For the text-containing cell, return its midpoint in (X, Y) coordinate format. 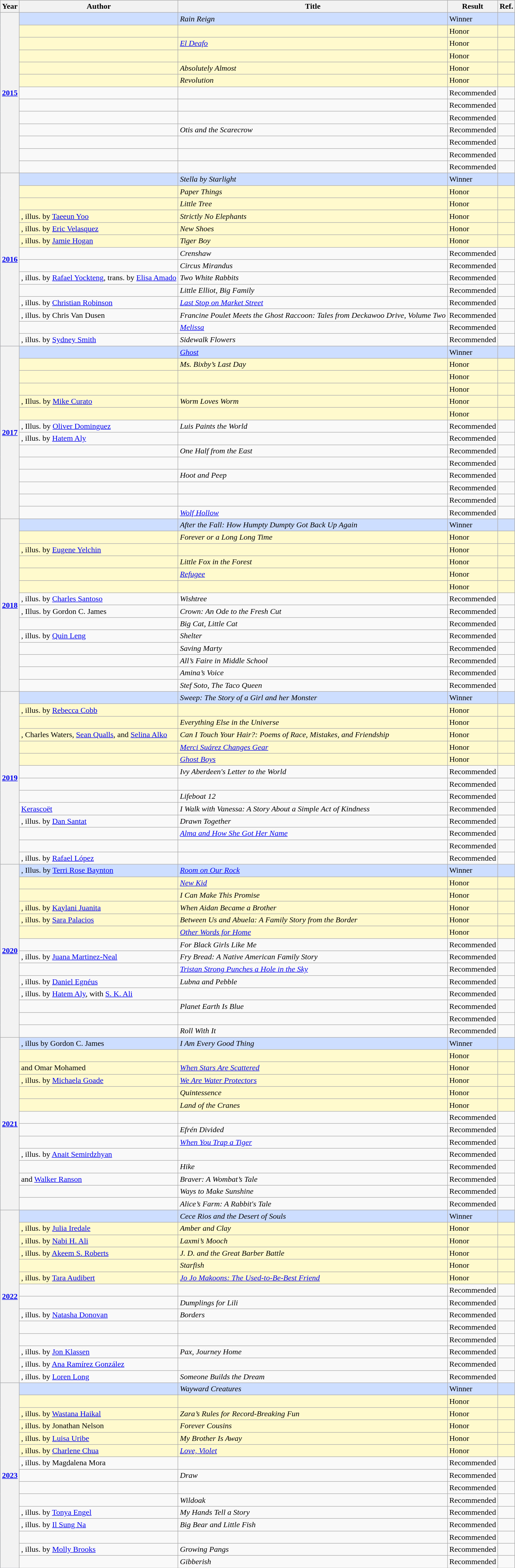
2018 (10, 605)
, illus. by Eric Velasquez (99, 229)
, Illus. by Terri Rose Baynton (99, 870)
, illus. by Ana Ramírez González (99, 1364)
Growing Pangs (313, 1550)
Big Bear and Little Fish (313, 1525)
Result (472, 6)
and Walker Ranson (99, 1179)
Shelter (313, 636)
Two White Rabbits (313, 278)
Revolution (313, 80)
When You Trap a Tiger (313, 1142)
Kerascoët (99, 809)
Paper Things (313, 192)
Someone Builds the Dream (313, 1377)
Circus Mirandus (313, 266)
, illus. by Jon Klassen (99, 1352)
, Charles Waters, Sean Qualls, and Selina Alko (99, 735)
Refugee (313, 574)
Amina’s Voice (313, 673)
Little Fox in the Forest (313, 562)
and Omar Mohamed (99, 1068)
All’s Faire in Middle School (313, 661)
, illus. by Loren Long (99, 1377)
, illus. by Tara Audibert (99, 1278)
Tristan Strong Punches a Hole in the Sky (313, 969)
Wildoak (313, 1500)
, illus. by Quin Leng (99, 636)
Sidewalk Flowers (313, 340)
Draw (313, 1475)
Can I Touch Your Hair?: Poems of Race, Mistakes, and Friendship (313, 735)
Other Words for Home (313, 932)
Absolutely Almost (313, 68)
Sweep: The Story of a Girl and her Monster (313, 698)
Starfish (313, 1265)
, illus. by Luisa Uribe (99, 1438)
, illus. by Eugene Yelchin (99, 550)
Hike (313, 1167)
, illus. by Sara Palacios (99, 920)
Drawn Together (313, 821)
, illus. by Wastana Haikal (99, 1414)
2021 (10, 1123)
, illus. by Michaela Goade (99, 1080)
, illus. by Taeeun Yoo (99, 216)
Tiger Boy (313, 241)
Crenshaw (313, 253)
2022 (10, 1297)
After the Fall: How Humpty Dumpty Got Back Up Again (313, 525)
, illus. by Jamie Hogan (99, 241)
New Shoes (313, 229)
I Am Every Good Thing (313, 1043)
Stef Soto, The Taco Queen (313, 685)
Efrén Divided (313, 1130)
2016 (10, 259)
Wolf Hollow (313, 512)
Forever Cousins (313, 1426)
Fry Bread: A Native American Family Story (313, 957)
Alma and How She Got Her Name (313, 833)
2020 (10, 951)
2019 (10, 778)
Ghost (313, 352)
2015 (10, 93)
Title (313, 6)
Otis and the Scarecrow (313, 130)
New Kid (313, 883)
Ms. Bixby’s Last Day (313, 365)
Last Stop on Market Street (313, 303)
Borders (313, 1315)
, illus. by Anait Semirdzhyan (99, 1155)
Wishtree (313, 599)
Pax, Journey Home (313, 1352)
My Brother Is Away (313, 1438)
When Aidan Became a Brother (313, 907)
I Walk with Vanessa: A Story About a Simple Act of Kindness (313, 809)
Zara’s Rules for Record-Breaking Fun (313, 1414)
, illus. by Dan Santat (99, 821)
Author (99, 6)
Cece Rios and the Desert of Souls (313, 1216)
, illus. by Magdalena Mora (99, 1463)
Quintessence (313, 1093)
Rain Reign (313, 19)
Jo Jo Makoons: The Used-to-Be-Best Friend (313, 1278)
, illus. by Akeem S. Roberts (99, 1253)
, illus. by Natasha Donovan (99, 1315)
, illus by Gordon C. James (99, 1043)
Ref. (506, 6)
, illus. by Jonathan Nelson (99, 1426)
Gibberish (313, 1562)
Land of the Cranes (313, 1105)
, illus. by Christian Robinson (99, 303)
Love, Violet (313, 1451)
, illus. by Nabi H. Ali (99, 1241)
, illus. by Rafael López (99, 858)
, illus. by Kaylani Juanita (99, 907)
Planet Earth Is Blue (313, 1006)
J. D. and the Great Barber Battle (313, 1253)
, illus. by Hatem Aly (99, 438)
, Illus. by Mike Curato (99, 401)
When Stars Are Scattered (313, 1068)
Lifeboat 12 (313, 796)
Luis Paints the World (313, 426)
, illus. by Daniel Egnéus (99, 982)
, illus. by Il Sung Na (99, 1525)
Amber and Clay (313, 1228)
Hoot and Peep (313, 475)
, illus. by Rebecca Cobb (99, 710)
Stella by Starlight (313, 179)
Dumplings for Lili (313, 1302)
Crown: An Ode to the Fresh Cut (313, 611)
Forever or a Long Long Time (313, 537)
, illus. by Julia Iredale (99, 1228)
Laxmi’s Mooch (313, 1241)
Roll With It (313, 1031)
, illus. by Molly Brooks (99, 1550)
Alice’s Farm: A Rabbit's Tale (313, 1204)
, illus. by Juana Martinez-Neal (99, 957)
Big Cat, Little Cat (313, 624)
We Are Water Protectors (313, 1080)
My Hands Tell a Story (313, 1512)
, illus. by Charlene Chua (99, 1451)
Francine Poulet Meets the Ghost Raccoon: Tales from Deckawoo Drive, Volume Two (313, 315)
Wayward Creatures (313, 1389)
Saving Marty (313, 648)
Ivy Aberdeen's Letter to the World (313, 772)
, illus. by Tonya Engel (99, 1512)
, illus. by Charles Santoso (99, 599)
Lubna and Pebble (313, 982)
Worm Loves Worm (313, 401)
El Deafo (313, 43)
One Half from the East (313, 451)
, illus. by Rafael Yockteng, trans. by Elisa Amado (99, 278)
, illus. by Chris Van Dusen (99, 315)
, illus. by Hatem Aly, with S. K. Ali (99, 994)
, Illus. by Gordon C. James (99, 611)
Between Us and Abuela: A Family Story from the Border (313, 920)
2023 (10, 1476)
Little Tree (313, 204)
Room on Our Rock (313, 870)
Ways to Make Sunshine (313, 1191)
Little Elliot, Big Family (313, 290)
Braver: A Wombat’s Tale (313, 1179)
2017 (10, 432)
Ghost Boys (313, 760)
Merci Suárez Changes Gear (313, 747)
Year (10, 6)
I Can Make This Promise (313, 895)
Melissa (313, 327)
, illus. by Sydney Smith (99, 340)
, Illus. by Oliver Dominguez (99, 426)
Everything Else in the Universe (313, 722)
Strictly No Elephants (313, 216)
For Black Girls Like Me (313, 945)
